Scan for the cell matching the given text and deliver its [x, y] coordinate at center. 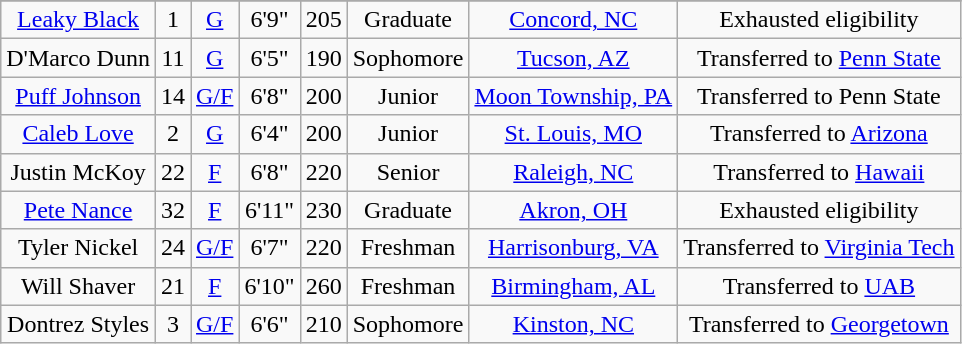
Leaky Black [78, 20]
205 [324, 20]
22 [172, 172]
Raleigh, NC [574, 172]
Transferred to Georgetown [819, 324]
Harrisonburg, VA [574, 248]
Tucson, AZ [574, 58]
6'9" [270, 20]
Kinston, NC [574, 324]
Dontrez Styles [78, 324]
210 [324, 324]
Senior [408, 172]
6'11" [270, 210]
21 [172, 286]
11 [172, 58]
Akron, OH [574, 210]
Transferred to Virginia Tech [819, 248]
Transferred to UAB [819, 286]
Caleb Love [78, 134]
1 [172, 20]
3 [172, 324]
260 [324, 286]
Concord, NC [574, 20]
6'5" [270, 58]
230 [324, 210]
190 [324, 58]
Pete Nance [78, 210]
24 [172, 248]
Puff Johnson [78, 96]
Birmingham, AL [574, 286]
D'Marco Dunn [78, 58]
32 [172, 210]
Transferred to Hawaii [819, 172]
St. Louis, MO [574, 134]
6'6" [270, 324]
2 [172, 134]
14 [172, 96]
6'4" [270, 134]
Transferred to Arizona [819, 134]
6'10" [270, 286]
Moon Township, PA [574, 96]
6'7" [270, 248]
Tyler Nickel [78, 248]
Will Shaver [78, 286]
Justin McKoy [78, 172]
